Pinpoint the cell where the given text exists, returning its (x, y) midpoint coordinate. 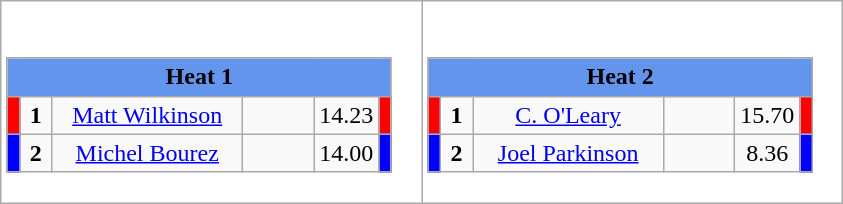
Matt Wilkinson (148, 115)
14.23 (346, 115)
14.00 (346, 153)
15.70 (768, 115)
Heat 1 1 Matt Wilkinson 14.23 2 Michel Bourez 14.00 (212, 102)
C. O'Leary (568, 115)
8.36 (768, 153)
Heat 2 (620, 77)
Joel Parkinson (568, 153)
Michel Bourez (148, 153)
Heat 2 1 C. O'Leary 15.70 2 Joel Parkinson 8.36 (632, 102)
Heat 1 (199, 77)
